Pinpoint the cell where the given text exists, returning its [x, y] midpoint coordinate. 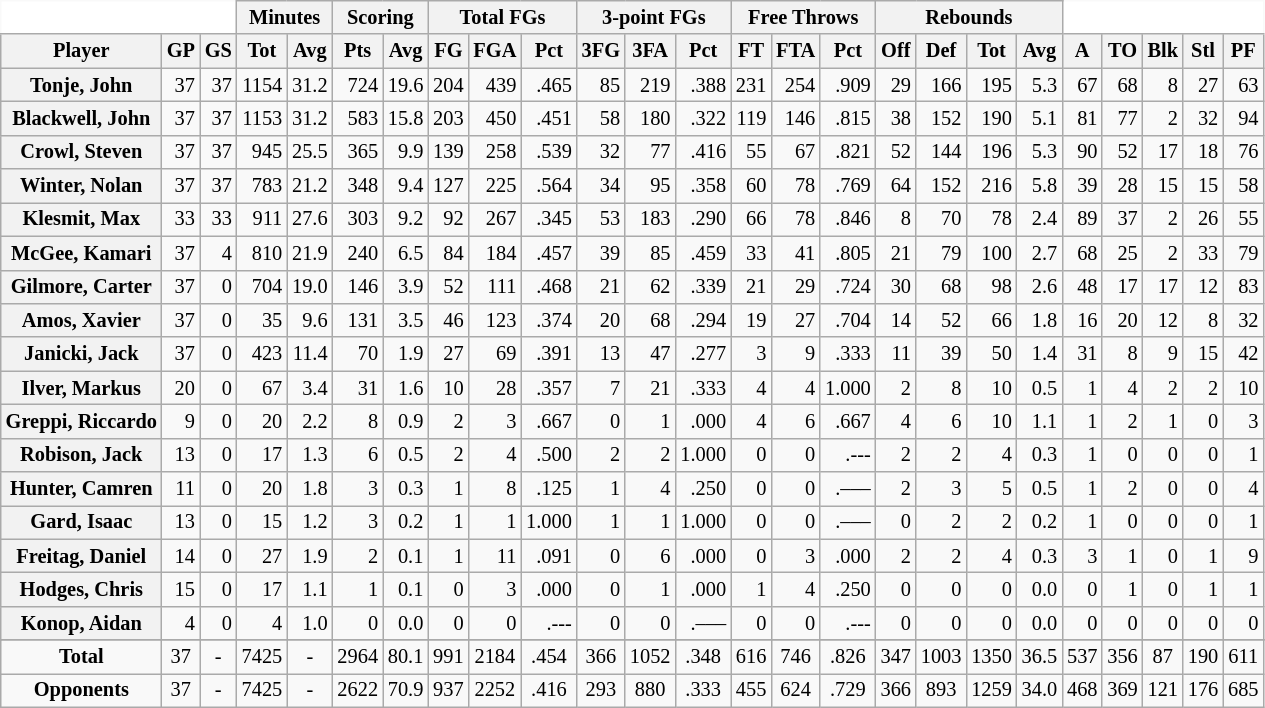
685 [1243, 690]
.826 [848, 657]
.704 [848, 320]
.465 [549, 85]
21.2 [310, 186]
204 [448, 85]
439 [494, 85]
1052 [650, 657]
1259 [991, 690]
25 [1122, 253]
.125 [549, 489]
783 [262, 186]
11.4 [310, 354]
9.6 [310, 320]
Opponents [82, 690]
348 [357, 186]
Pts [357, 51]
.815 [848, 118]
2622 [357, 690]
121 [1163, 690]
34.0 [1040, 690]
94 [1243, 118]
240 [357, 253]
704 [262, 287]
89 [1082, 219]
880 [650, 690]
16 [1082, 320]
Blackwell, John [82, 118]
9.4 [406, 186]
Total [82, 657]
624 [796, 690]
0.9 [406, 421]
Off [896, 51]
92 [448, 219]
611 [1243, 657]
Minutes [285, 17]
893 [941, 690]
3FA [650, 51]
216 [991, 186]
2252 [494, 690]
30 [896, 287]
.348 [703, 657]
746 [796, 657]
Rebounds [969, 17]
46 [448, 320]
Hunter, Camren [82, 489]
.500 [549, 455]
1350 [991, 657]
41 [796, 253]
2.2 [310, 421]
Player [82, 51]
.821 [848, 152]
.846 [848, 219]
A [1082, 51]
Janicki, Jack [82, 354]
1.2 [310, 522]
9.9 [406, 152]
123 [494, 320]
1.6 [406, 388]
FT [751, 51]
.457 [549, 253]
423 [262, 354]
Hodges, Chris [82, 589]
1.0 [310, 623]
FG [448, 51]
2.7 [1040, 253]
347 [896, 657]
369 [1122, 690]
2184 [494, 657]
.729 [848, 690]
27.6 [310, 219]
.459 [703, 253]
3.5 [406, 320]
95 [650, 186]
195 [991, 85]
131 [357, 320]
.357 [549, 388]
810 [262, 253]
724 [357, 85]
Greppi, Riccardo [82, 421]
203 [448, 118]
48 [1082, 287]
83 [1243, 287]
991 [448, 657]
34 [601, 186]
.339 [703, 287]
25.5 [310, 152]
537 [1082, 657]
64 [896, 186]
18 [1203, 152]
Tonje, John [82, 85]
1154 [262, 85]
5.1 [1040, 118]
219 [650, 85]
FGA [494, 51]
69 [494, 354]
.358 [703, 186]
5 [991, 489]
GS [218, 51]
62 [650, 287]
.468 [549, 287]
303 [357, 219]
76 [1243, 152]
.277 [703, 354]
119 [751, 118]
Stl [1203, 51]
945 [262, 152]
616 [751, 657]
180 [650, 118]
60 [751, 186]
19.0 [310, 287]
937 [448, 690]
Crowl, Steven [82, 152]
5.8 [1040, 186]
9.2 [406, 219]
911 [262, 219]
47 [650, 354]
183 [650, 219]
98 [991, 287]
7 [601, 388]
.454 [549, 657]
TO [1122, 51]
Freitag, Daniel [82, 556]
.374 [549, 320]
Gilmore, Carter [82, 287]
267 [494, 219]
.322 [703, 118]
21.9 [310, 253]
1003 [941, 657]
FTA [796, 51]
.451 [549, 118]
53 [601, 219]
166 [941, 85]
450 [494, 118]
Total FGs [502, 17]
.290 [703, 219]
.909 [848, 85]
144 [941, 152]
139 [448, 152]
35 [262, 320]
50 [991, 354]
.564 [549, 186]
63 [1243, 85]
1.4 [1040, 354]
127 [448, 186]
583 [357, 118]
Robison, Jack [82, 455]
6.5 [406, 253]
3.9 [406, 287]
293 [601, 690]
.769 [848, 186]
GP [181, 51]
231 [751, 85]
3.4 [310, 388]
Def [941, 51]
80.1 [406, 657]
19 [751, 320]
Blk [1163, 51]
1153 [262, 118]
42 [1243, 354]
.345 [549, 219]
356 [1122, 657]
184 [494, 253]
2964 [357, 657]
.539 [549, 152]
26 [1203, 219]
70.9 [406, 690]
225 [494, 186]
90 [1082, 152]
Scoring [380, 17]
468 [1082, 690]
36.5 [1040, 657]
3FG [601, 51]
365 [357, 152]
84 [448, 253]
258 [494, 152]
.805 [848, 253]
19.6 [406, 85]
455 [751, 690]
McGee, Kamari [82, 253]
.388 [703, 85]
Konop, Aidan [82, 623]
254 [796, 85]
2.6 [1040, 287]
.294 [703, 320]
3-point FGs [654, 17]
111 [494, 287]
2.4 [1040, 219]
Free Throws [804, 17]
Winter, Nolan [82, 186]
Amos, Xavier [82, 320]
PF [1243, 51]
Gard, Isaac [82, 522]
38 [896, 118]
Ilver, Markus [82, 388]
196 [991, 152]
Klesmit, Max [82, 219]
100 [991, 253]
.724 [848, 287]
.091 [549, 556]
87 [1163, 657]
15.8 [406, 118]
.391 [549, 354]
176 [1203, 690]
81 [1082, 118]
1.3 [310, 455]
